For the text-containing cell, return its midpoint in (x, y) coordinate format. 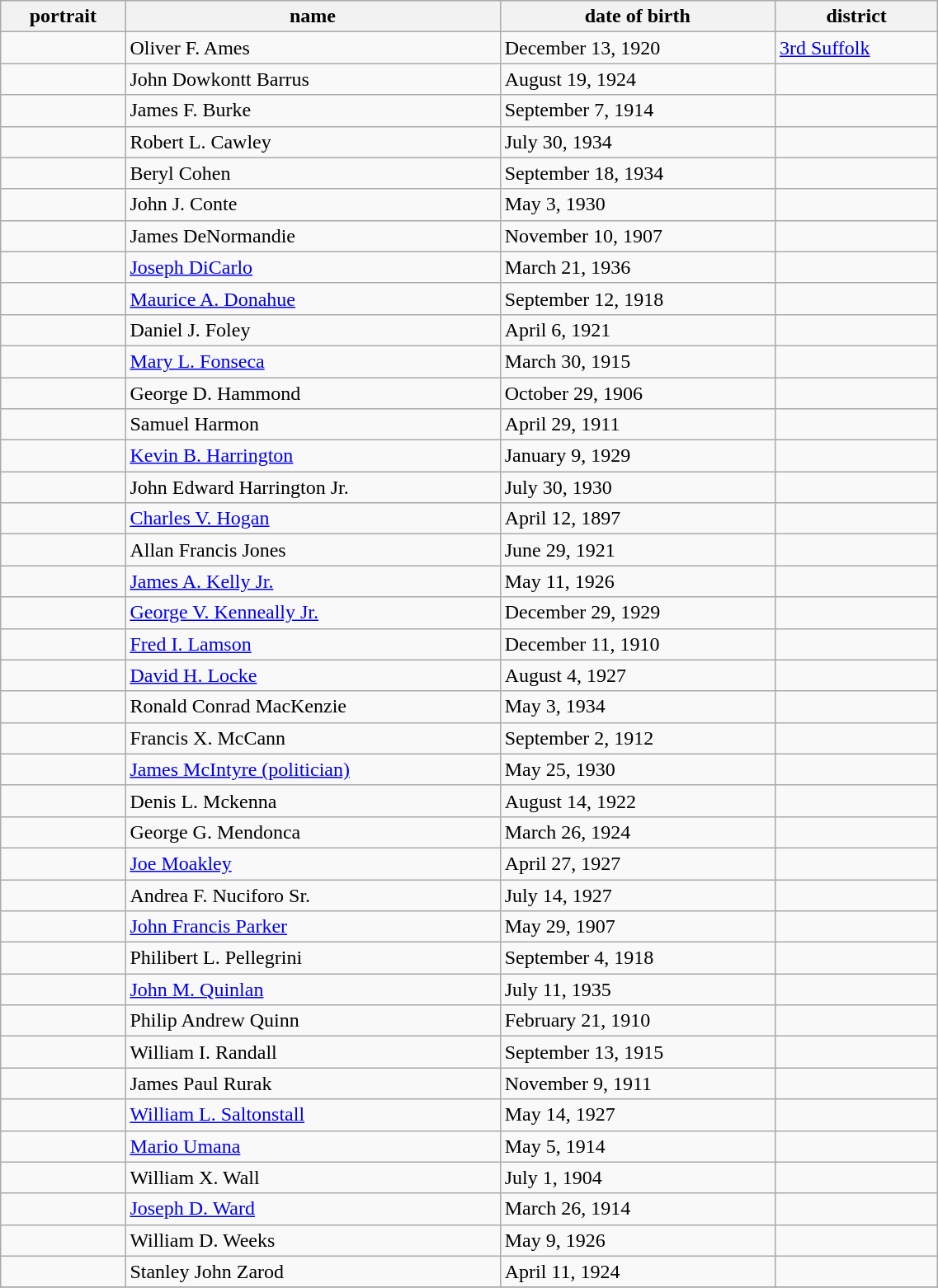
Stanley John Zarod (313, 1272)
March 21, 1936 (637, 267)
Samuel Harmon (313, 425)
James McIntyre (politician) (313, 769)
May 9, 1926 (637, 1240)
James F. Burke (313, 110)
George D. Hammond (313, 393)
May 3, 1930 (637, 204)
April 29, 1911 (637, 425)
John Edward Harrington Jr. (313, 487)
April 27, 1927 (637, 863)
May 29, 1907 (637, 927)
John Francis Parker (313, 927)
December 11, 1910 (637, 644)
July 30, 1934 (637, 142)
April 11, 1924 (637, 1272)
August 4, 1927 (637, 675)
George G. Mendonca (313, 832)
August 14, 1922 (637, 801)
May 11, 1926 (637, 581)
July 30, 1930 (637, 487)
September 18, 1934 (637, 173)
Philibert L. Pellegrini (313, 958)
Philip Andrew Quinn (313, 1021)
March 26, 1914 (637, 1209)
September 2, 1912 (637, 738)
September 13, 1915 (637, 1052)
April 6, 1921 (637, 330)
May 14, 1927 (637, 1115)
Andrea F. Nuciforo Sr. (313, 895)
Denis L. Mckenna (313, 801)
John M. Quinlan (313, 990)
December 29, 1929 (637, 613)
Joseph D. Ward (313, 1209)
William D. Weeks (313, 1240)
James A. Kelly Jr. (313, 581)
William X. Wall (313, 1178)
John J. Conte (313, 204)
name (313, 16)
John Dowkontt Barrus (313, 79)
Allan Francis Jones (313, 550)
Robert L. Cawley (313, 142)
William I. Randall (313, 1052)
Joe Moakley (313, 863)
Joseph DiCarlo (313, 267)
May 3, 1934 (637, 707)
May 5, 1914 (637, 1146)
Mario Umana (313, 1146)
August 19, 1924 (637, 79)
James DeNormandie (313, 236)
Kevin B. Harrington (313, 456)
James Paul Rurak (313, 1084)
Francis X. McCann (313, 738)
March 30, 1915 (637, 361)
April 12, 1897 (637, 519)
Beryl Cohen (313, 173)
September 7, 1914 (637, 110)
November 9, 1911 (637, 1084)
Fred I. Lamson (313, 644)
David H. Locke (313, 675)
December 13, 1920 (637, 48)
portrait (63, 16)
Oliver F. Ames (313, 48)
January 9, 1929 (637, 456)
July 1, 1904 (637, 1178)
February 21, 1910 (637, 1021)
July 11, 1935 (637, 990)
June 29, 1921 (637, 550)
May 25, 1930 (637, 769)
Charles V. Hogan (313, 519)
district (856, 16)
September 12, 1918 (637, 298)
March 26, 1924 (637, 832)
George V. Kenneally Jr. (313, 613)
William L. Saltonstall (313, 1115)
Mary L. Fonseca (313, 361)
3rd Suffolk (856, 48)
date of birth (637, 16)
July 14, 1927 (637, 895)
Maurice A. Donahue (313, 298)
November 10, 1907 (637, 236)
October 29, 1906 (637, 393)
September 4, 1918 (637, 958)
Daniel J. Foley (313, 330)
Ronald Conrad MacKenzie (313, 707)
